Search for the cell housing the specified text and yield its [x, y] center coordinate. 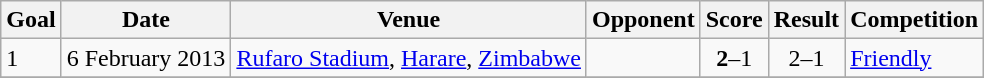
Competition [914, 20]
Rufaro Stadium, Harare, Zimbabwe [409, 58]
6 February 2013 [146, 58]
Result [806, 20]
Opponent [643, 20]
Score [734, 20]
Date [146, 20]
Venue [409, 20]
Friendly [914, 58]
Goal [31, 20]
1 [31, 58]
